Detect which cell encompasses the target text, then output its (x, y) center coordinate. 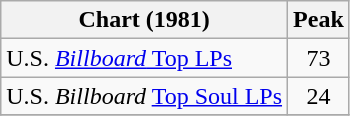
Peak (319, 20)
U.S. Billboard Top Soul LPs (144, 96)
Chart (1981) (144, 20)
24 (319, 96)
U.S. Billboard Top LPs (144, 58)
73 (319, 58)
